Provide the (X, Y) coordinate of the cell's center where the given text is located.  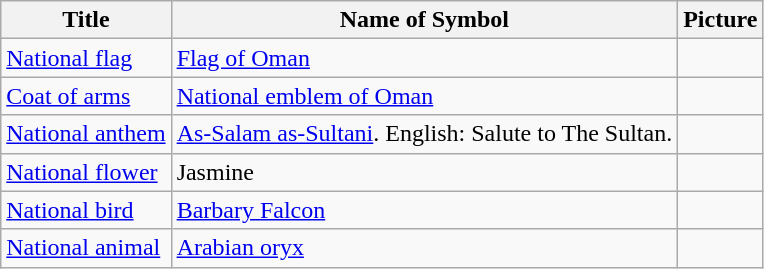
Title (86, 20)
Name of Symbol (424, 20)
As-Salam as-Sultani. English: Salute to The Sultan. (424, 134)
Jasmine (424, 172)
National bird (86, 210)
National anthem (86, 134)
National animal (86, 248)
National flag (86, 58)
Arabian oryx (424, 248)
Flag of Oman (424, 58)
Barbary Falcon (424, 210)
Picture (720, 20)
Coat of arms (86, 96)
National emblem of Oman (424, 96)
National flower (86, 172)
